Extract the [X, Y] coordinate from the center of the cell holding the provided text.  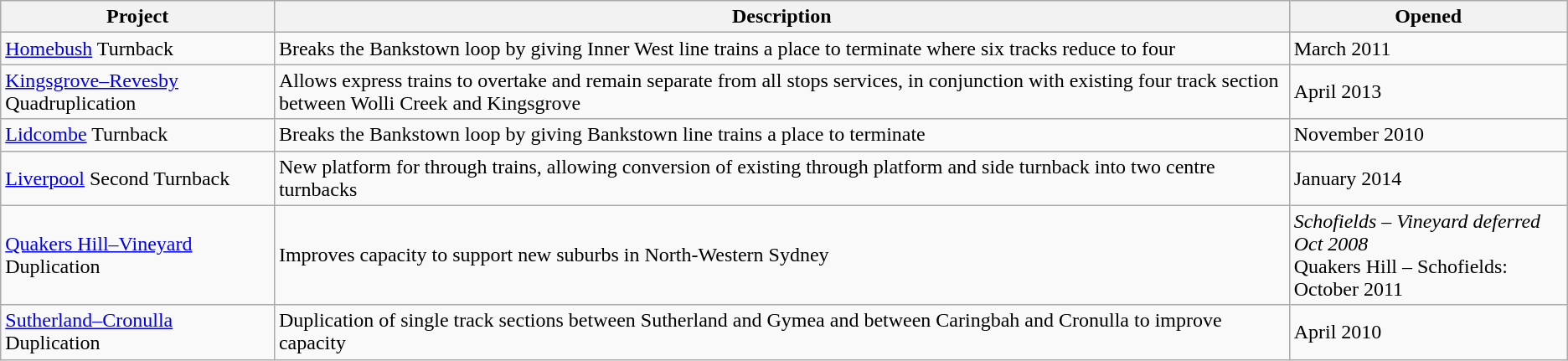
November 2010 [1428, 135]
Quakers Hill–Vineyard Duplication [137, 255]
Sutherland–Cronulla Duplication [137, 332]
Schofields – Vineyard deferred Oct 2008Quakers Hill – Schofields: October 2011 [1428, 255]
Improves capacity to support new suburbs in North-Western Sydney [781, 255]
Breaks the Bankstown loop by giving Inner West line trains a place to terminate where six tracks reduce to four [781, 49]
Lidcombe Turnback [137, 135]
New platform for through trains, allowing conversion of existing through platform and side turnback into two centre turnbacks [781, 178]
Duplication of single track sections between Sutherland and Gymea and between Caringbah and Cronulla to improve capacity [781, 332]
April 2013 [1428, 92]
Breaks the Bankstown loop by giving Bankstown line trains a place to terminate [781, 135]
Project [137, 17]
January 2014 [1428, 178]
April 2010 [1428, 332]
Kingsgrove–Revesby Quadruplication [137, 92]
Liverpool Second Turnback [137, 178]
Description [781, 17]
Homebush Turnback [137, 49]
Opened [1428, 17]
March 2011 [1428, 49]
